Determine the [x, y] coordinate at the center of the cell enclosing the given text.  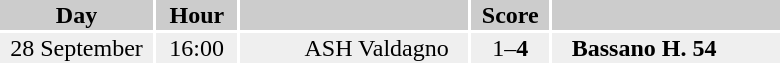
Day [76, 15]
ASH Valdagno [354, 48]
Hour [196, 15]
Score [510, 15]
16:00 [196, 48]
Bassano H. 54 [666, 48]
1–4 [510, 48]
28 September [76, 48]
